Return the (x, y) coordinate for the center point of the cell that contains the specified text.  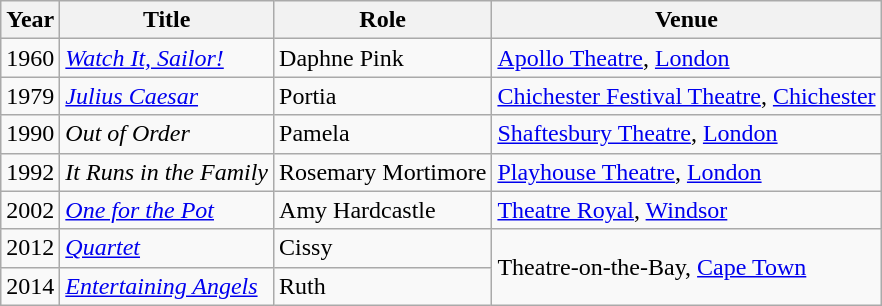
Portia (383, 96)
Watch It, Sailor! (167, 58)
Playhouse Theatre, London (686, 172)
Quartet (167, 248)
2014 (30, 286)
Entertaining Angels (167, 286)
1992 (30, 172)
1960 (30, 58)
Julius Caesar (167, 96)
Pamela (383, 134)
One for the Pot (167, 210)
Year (30, 20)
Out of Order (167, 134)
2002 (30, 210)
Daphne Pink (383, 58)
1979 (30, 96)
Amy Hardcastle (383, 210)
Role (383, 20)
1990 (30, 134)
2012 (30, 248)
Chichester Festival Theatre, Chichester (686, 96)
It Runs in the Family (167, 172)
Ruth (383, 286)
Venue (686, 20)
Theatre-on-the-Bay, Cape Town (686, 267)
Rosemary Mortimore (383, 172)
Cissy (383, 248)
Theatre Royal, Windsor (686, 210)
Apollo Theatre, London (686, 58)
Shaftesbury Theatre, London (686, 134)
Title (167, 20)
